Output the [X, Y] coordinate of the center of the cell containing the given text.  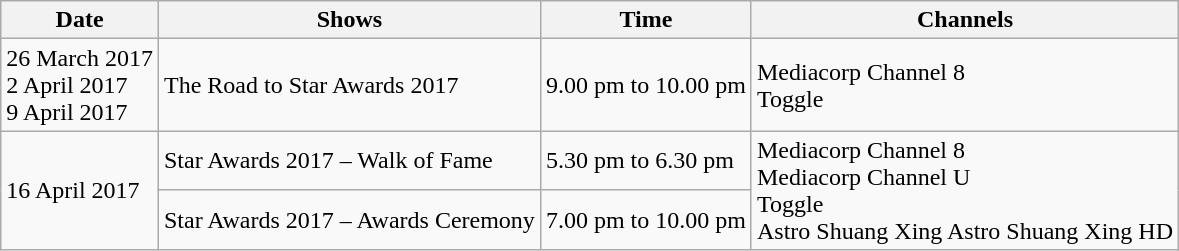
The Road to Star Awards 2017 [349, 85]
Channels [964, 20]
Shows [349, 20]
Mediacorp Channel 8 Mediacorp Channel UToggleAstro Shuang Xing Astro Shuang Xing HD [964, 190]
26 March 20172 April 20179 April 2017 [80, 85]
Star Awards 2017 – Awards Ceremony [349, 220]
5.30 pm to 6.30 pm [646, 161]
7.00 pm to 10.00 pm [646, 220]
Date [80, 20]
Time [646, 20]
16 April 2017 [80, 190]
Mediacorp Channel 8Toggle [964, 85]
9.00 pm to 10.00 pm [646, 85]
Star Awards 2017 – Walk of Fame [349, 161]
